Capture the cell that displays the provided text and extract its (x, y) central coordinate. 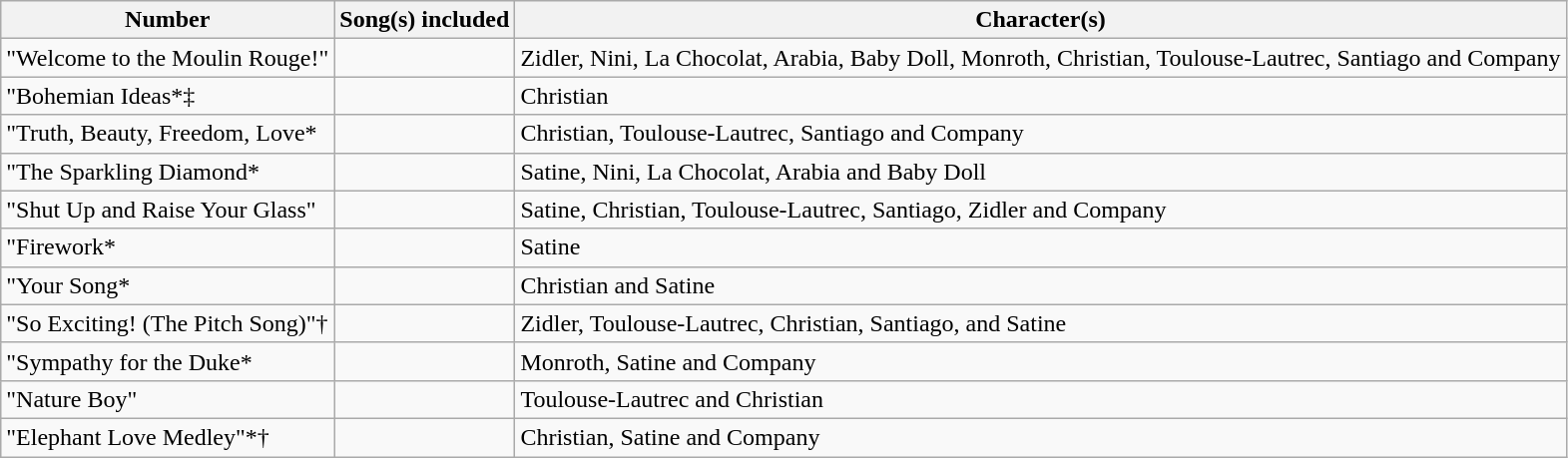
Christian (1040, 96)
"Firework* (168, 247)
"Bohemian Ideas*‡ (168, 96)
Toulouse-Lautrec and Christian (1040, 399)
"So Exciting! (The Pitch Song)"† (168, 323)
Zidler, Nini, La Chocolat, Arabia, Baby Doll, Monroth, Christian, Toulouse-Lautrec, Santiago and Company (1040, 58)
Satine, Nini, La Chocolat, Arabia and Baby Doll (1040, 172)
Character(s) (1040, 20)
Monroth, Satine and Company (1040, 361)
Number (168, 20)
Zidler, Toulouse-Lautrec, Christian, Santiago, and Satine (1040, 323)
"The Sparkling Diamond* (168, 172)
"Your Song* (168, 285)
"Nature Boy" (168, 399)
Satine, Christian, Toulouse-Lautrec, Santiago, Zidler and Company (1040, 210)
Christian, Toulouse-Lautrec, Santiago and Company (1040, 134)
Satine (1040, 247)
"Shut Up and Raise Your Glass" (168, 210)
"Elephant Love Medley"*† (168, 437)
"Truth, Beauty, Freedom, Love* (168, 134)
Song(s) included (425, 20)
Christian and Satine (1040, 285)
"Welcome to the Moulin Rouge!" (168, 58)
Christian, Satine and Company (1040, 437)
"Sympathy for the Duke* (168, 361)
